Output the (X, Y) coordinate of the center of the cell containing the given text.  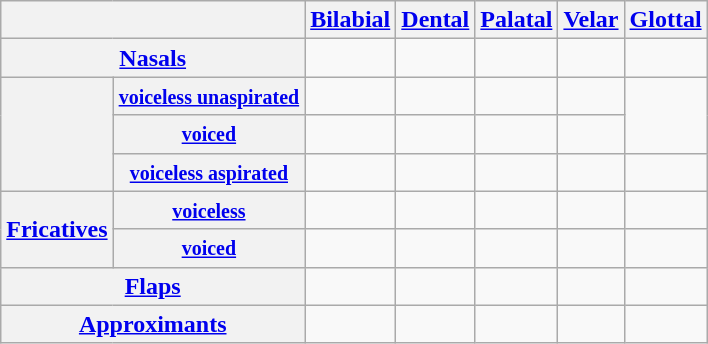
voiceless (209, 210)
Dental (436, 20)
Palatal (516, 20)
voiceless unaspirated (209, 96)
Bilabial (350, 20)
Fricatives (57, 229)
Flaps (153, 286)
Approximants (153, 324)
voiceless aspirated (209, 172)
Velar (591, 20)
Glottal (666, 20)
Nasals (153, 58)
